Search for the cell housing the specified text and yield its [X, Y] center coordinate. 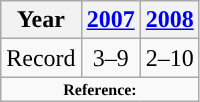
Reference: [100, 89]
Record [41, 58]
Year [41, 20]
3–9 [110, 58]
2–10 [170, 58]
2007 [110, 20]
2008 [170, 20]
